From the cell containing the given text, extract its center point as [X, Y] coordinate. 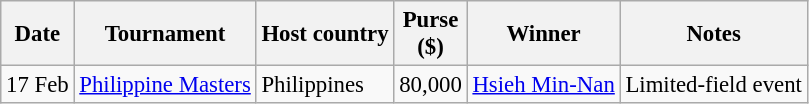
Winner [544, 34]
Date [38, 34]
Notes [714, 34]
Hsieh Min-Nan [544, 85]
Tournament [165, 34]
Limited-field event [714, 85]
Philippines [325, 85]
Host country [325, 34]
Purse($) [430, 34]
17 Feb [38, 85]
Philippine Masters [165, 85]
80,000 [430, 85]
